From the cell containing the given text, extract its center point as [X, Y] coordinate. 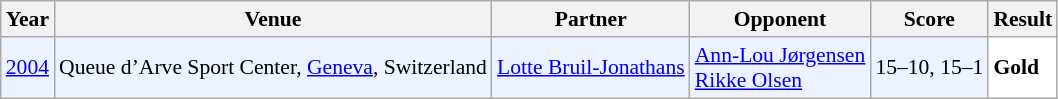
Partner [591, 19]
Opponent [780, 19]
Lotte Bruil-Jonathans [591, 68]
Queue d’Arve Sport Center, Geneva, Switzerland [273, 68]
Year [28, 19]
Ann-Lou Jørgensen Rikke Olsen [780, 68]
Result [1022, 19]
Gold [1022, 68]
2004 [28, 68]
Venue [273, 19]
Score [929, 19]
15–10, 15–1 [929, 68]
